Capture the cell that displays the provided text and extract its (x, y) central coordinate. 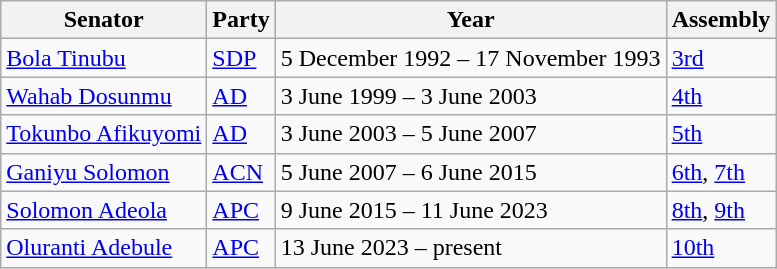
Oluranti Adebule (104, 248)
5 June 2007 – 6 June 2015 (470, 172)
Senator (104, 20)
Year (470, 20)
3 June 2003 – 5 June 2007 (470, 134)
Ganiyu Solomon (104, 172)
Solomon Adeola (104, 210)
6th, 7th (721, 172)
3 June 1999 – 3 June 2003 (470, 96)
SDP (241, 58)
Assembly (721, 20)
10th (721, 248)
5th (721, 134)
Party (241, 20)
9 June 2015 – 11 June 2023 (470, 210)
Wahab Dosunmu (104, 96)
Tokunbo Afikuyomi (104, 134)
4th (721, 96)
13 June 2023 – present (470, 248)
5 December 1992 – 17 November 1993 (470, 58)
Bola Tinubu (104, 58)
8th, 9th (721, 210)
3rd (721, 58)
ACN (241, 172)
